Search for the cell housing the specified text and yield its [X, Y] center coordinate. 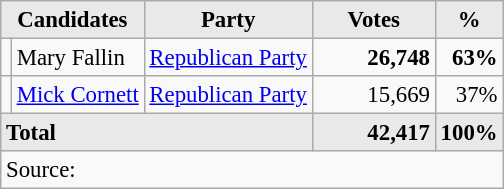
15,669 [374, 95]
Votes [374, 20]
Source: [252, 170]
Mary Fallin [78, 58]
37% [469, 95]
Party [228, 20]
100% [469, 133]
26,748 [374, 58]
Candidates [72, 20]
Total [156, 133]
42,417 [374, 133]
Mick Cornett [78, 95]
63% [469, 58]
% [469, 20]
